Pinpoint the cell where the given text exists, returning its (X, Y) midpoint coordinate. 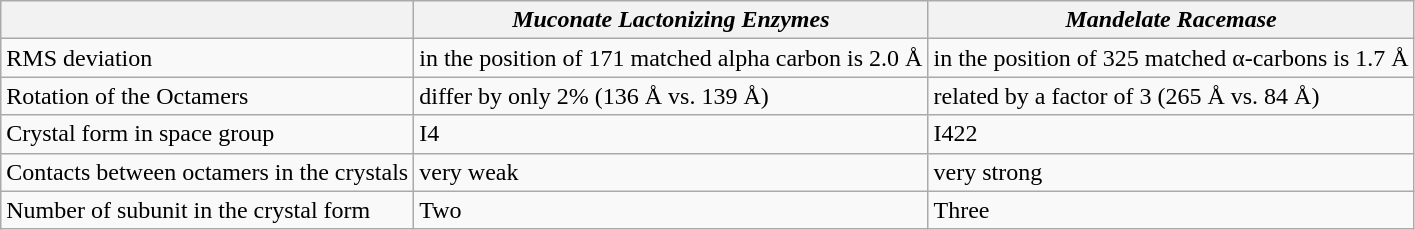
differ by only 2% (136 Å vs. 139 Å) (671, 96)
RMS deviation (208, 58)
Mandelate Racemase (1171, 20)
very strong (1171, 172)
in the position of 325 matched α-carbons is 1.7 Å (1171, 58)
Three (1171, 210)
Number of subunit in the crystal form (208, 210)
very weak (671, 172)
Crystal form in space group (208, 134)
Muconate Lactonizing Enzymes (671, 20)
Two (671, 210)
related by a factor of 3 (265 Å vs. 84 Å) (1171, 96)
I422 (1171, 134)
Rotation of the Octamers (208, 96)
Contacts between octamers in the crystals (208, 172)
I4 (671, 134)
in the position of 171 matched alpha carbon is 2.0 Å (671, 58)
